Output the [X, Y] coordinate of the center of the cell containing the given text.  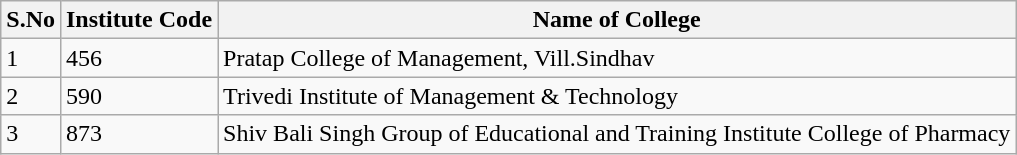
590 [138, 96]
Institute Code [138, 20]
Name of College [617, 20]
Shiv Bali Singh Group of Educational and Training Institute College of Pharmacy [617, 134]
873 [138, 134]
Pratap College of Management, Vill.Sindhav [617, 58]
S.No [31, 20]
456 [138, 58]
3 [31, 134]
2 [31, 96]
Trivedi Institute of Management & Technology [617, 96]
1 [31, 58]
